Output the (x, y) coordinate of the center of the cell containing the given text.  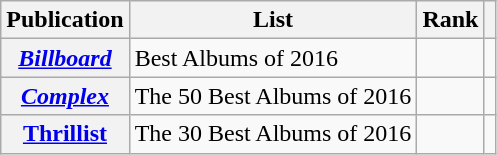
Publication (65, 20)
Billboard (65, 58)
Complex (65, 96)
Rank (450, 20)
The 30 Best Albums of 2016 (273, 134)
Thrillist (65, 134)
List (273, 20)
The 50 Best Albums of 2016 (273, 96)
Best Albums of 2016 (273, 58)
